Provide the (X, Y) coordinate of the cell's center where the given text is located.  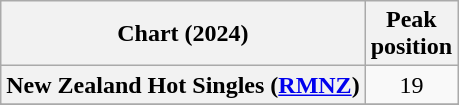
19 (411, 85)
Chart (2024) (183, 34)
New Zealand Hot Singles (RMNZ) (183, 85)
Peakposition (411, 34)
